Scan for the cell matching the given text and deliver its [x, y] coordinate at center. 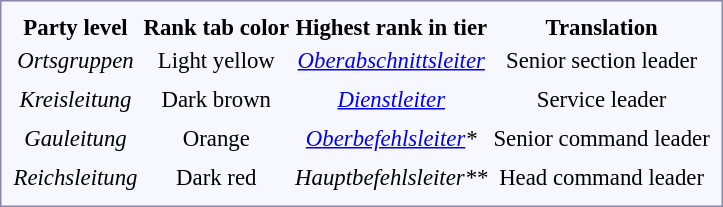
Dark brown [216, 99]
Dienstleiter [392, 99]
Highest rank in tier [392, 27]
Senior command leader [602, 138]
Kreisleitung [76, 99]
Reichsleitung [76, 177]
Service leader [602, 99]
Orange [216, 138]
Dark red [216, 177]
Ortsgruppen [76, 60]
Gauleitung [76, 138]
Hauptbefehlsleiter** [392, 177]
Senior section leader [602, 60]
Translation [602, 27]
Oberabschnittsleiter [392, 60]
Light yellow [216, 60]
Party level [76, 27]
Head command leader [602, 177]
Oberbefehlsleiter* [392, 138]
Rank tab color [216, 27]
